Provide the (x, y) coordinate of the cell's center where the given text is located.  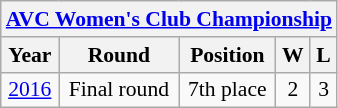
Final round (119, 90)
2016 (30, 90)
2 (294, 90)
AVC Women's Club Championship (169, 19)
3 (324, 90)
W (294, 55)
Year (30, 55)
Position (228, 55)
Round (119, 55)
L (324, 55)
7th place (228, 90)
